Find where the given text appears and provide that cell's center as [X, Y] coordinate. 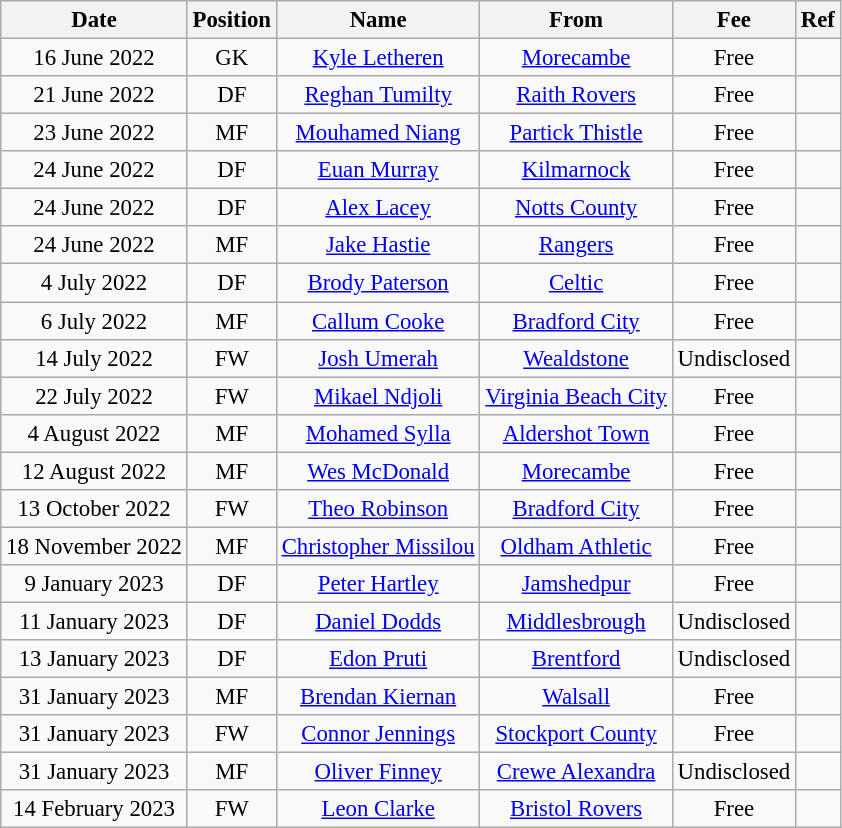
12 August 2022 [94, 471]
4 July 2022 [94, 283]
14 July 2022 [94, 358]
Brentford [576, 659]
Josh Umerah [378, 358]
Oliver Finney [378, 772]
Fee [734, 20]
21 June 2022 [94, 95]
Ref [818, 20]
22 July 2022 [94, 396]
16 June 2022 [94, 58]
Alex Lacey [378, 208]
Stockport County [576, 734]
Middlesbrough [576, 621]
9 January 2023 [94, 584]
Leon Clarke [378, 809]
14 February 2023 [94, 809]
Name [378, 20]
Virginia Beach City [576, 396]
Notts County [576, 208]
Wes McDonald [378, 471]
Position [232, 20]
Jamshedpur [576, 584]
Reghan Tumilty [378, 95]
Walsall [576, 697]
Rangers [576, 245]
GK [232, 58]
From [576, 20]
Partick Thistle [576, 133]
23 June 2022 [94, 133]
Kilmarnock [576, 170]
6 July 2022 [94, 321]
Mikael Ndjoli [378, 396]
11 January 2023 [94, 621]
Mouhamed Niang [378, 133]
Euan Murray [378, 170]
13 October 2022 [94, 509]
Celtic [576, 283]
Brody Paterson [378, 283]
Aldershot Town [576, 433]
Oldham Athletic [576, 546]
Crewe Alexandra [576, 772]
18 November 2022 [94, 546]
13 January 2023 [94, 659]
Wealdstone [576, 358]
Bristol Rovers [576, 809]
Kyle Letheren [378, 58]
Peter Hartley [378, 584]
Theo Robinson [378, 509]
Daniel Dodds [378, 621]
Jake Hastie [378, 245]
Date [94, 20]
Raith Rovers [576, 95]
Mohamed Sylla [378, 433]
Christopher Missilou [378, 546]
Connor Jennings [378, 734]
4 August 2022 [94, 433]
Callum Cooke [378, 321]
Brendan Kiernan [378, 697]
Edon Pruti [378, 659]
